Search for the cell housing the specified text and yield its (X, Y) center coordinate. 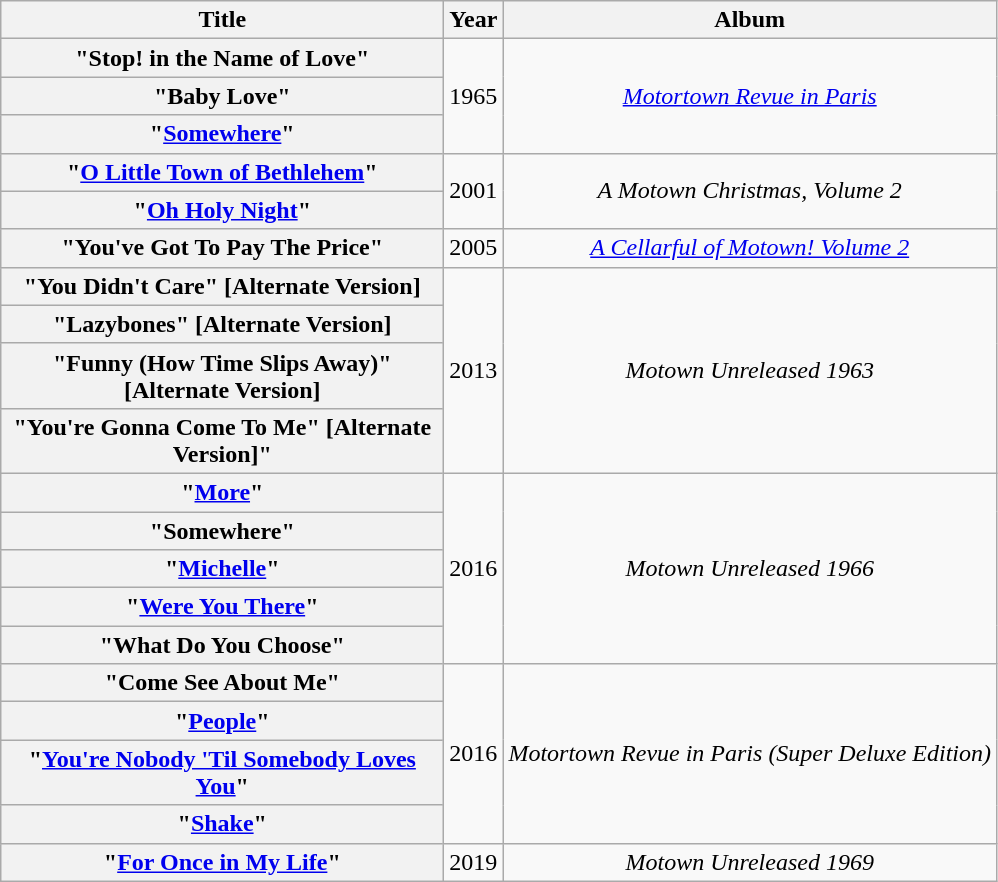
2001 (474, 191)
1965 (474, 96)
2019 (474, 862)
"O Little Town of Bethlehem" (222, 172)
"You've Got To Pay The Price" (222, 248)
A Motown Christmas, Volume 2 (750, 191)
"You're Gonna Come To Me" [Alternate Version]" (222, 440)
"Baby Love" (222, 96)
"For Once in My Life" (222, 862)
"You Didn't Care" [Alternate Version] (222, 286)
"Were You There" (222, 607)
"Stop! in the Name of Love" (222, 58)
Motown Unreleased 1969 (750, 862)
"Funny (How Time Slips Away)" [Alternate Version] (222, 376)
"People" (222, 721)
"Come See About Me" (222, 683)
2005 (474, 248)
"You're Nobody 'Til Somebody Loves You" (222, 772)
Motortown Revue in Paris (Super Deluxe Edition) (750, 754)
Motown Unreleased 1963 (750, 370)
2013 (474, 370)
"Michelle" (222, 569)
"What Do You Choose" (222, 645)
Title (222, 20)
Motown Unreleased 1966 (750, 568)
"Shake" (222, 824)
"Lazybones" [Alternate Version] (222, 324)
"More" (222, 492)
Year (474, 20)
Album (750, 20)
Motortown Revue in Paris (750, 96)
"Oh Holy Night" (222, 210)
A Cellarful of Motown! Volume 2 (750, 248)
